Determine the (x, y) coordinate at the center of the cell enclosing the given text.  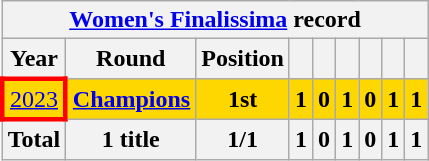
Champions (131, 98)
1st (243, 98)
Women's Finalissima record (215, 20)
1 title (131, 139)
1/1 (243, 139)
Total (34, 139)
Position (243, 59)
Round (131, 59)
2023 (34, 98)
Year (34, 59)
